For the text-containing cell, return its midpoint in (x, y) coordinate format. 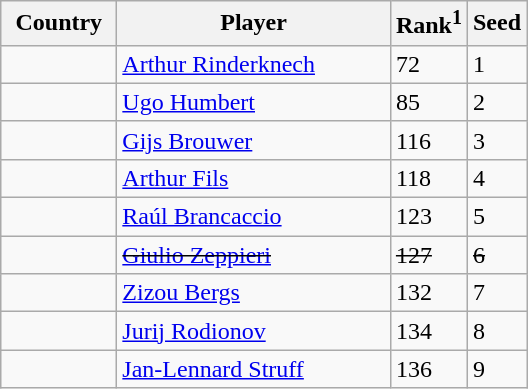
Ugo Humbert (254, 102)
123 (428, 217)
72 (428, 64)
134 (428, 331)
118 (428, 178)
Country (59, 24)
5 (496, 217)
8 (496, 331)
Zizou Bergs (254, 293)
Arthur Fils (254, 178)
132 (428, 293)
Jan-Lennard Struff (254, 369)
1 (496, 64)
Gijs Brouwer (254, 140)
Seed (496, 24)
Player (254, 24)
7 (496, 293)
Raúl Brancaccio (254, 217)
6 (496, 255)
116 (428, 140)
9 (496, 369)
127 (428, 255)
Giulio Zeppieri (254, 255)
136 (428, 369)
2 (496, 102)
4 (496, 178)
Jurij Rodionov (254, 331)
Arthur Rinderknech (254, 64)
3 (496, 140)
85 (428, 102)
Rank1 (428, 24)
